Output the [x, y] coordinate of the center of the cell containing the given text.  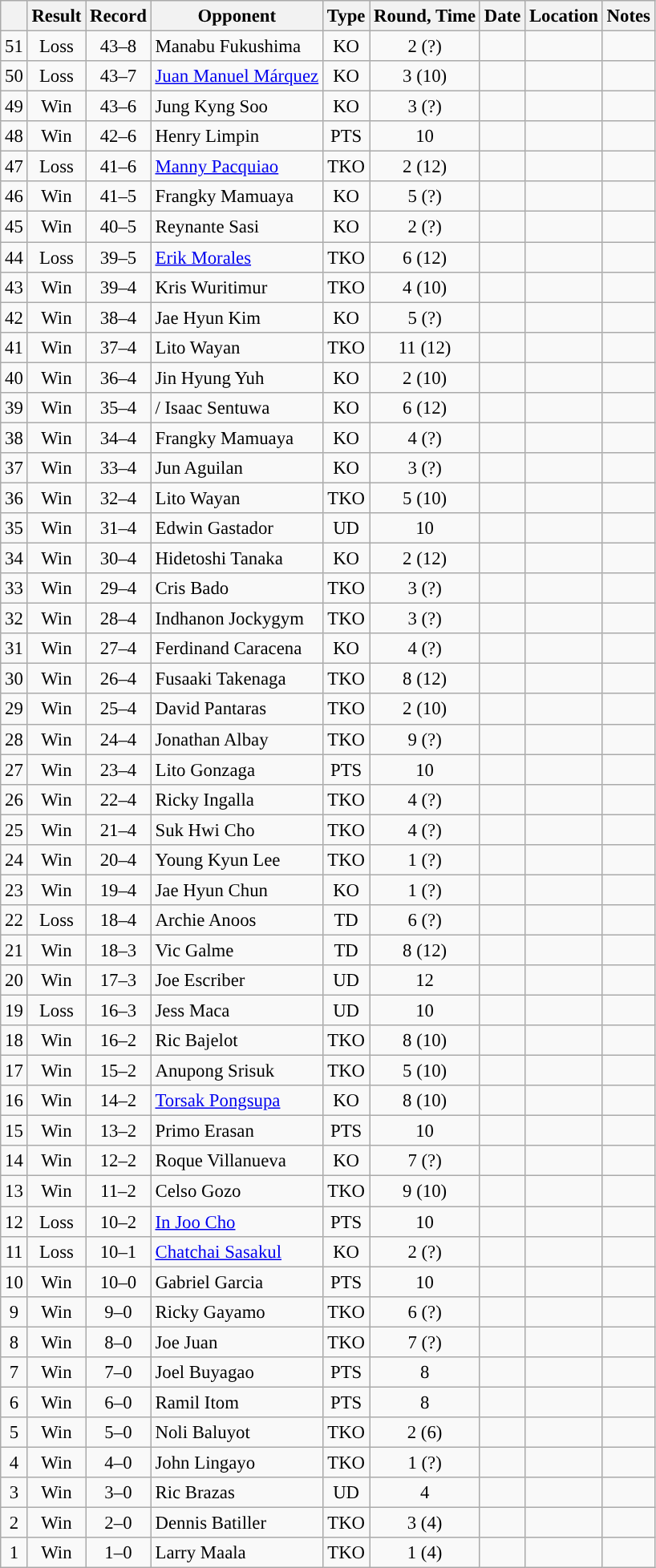
43–7 [119, 76]
42–6 [119, 136]
Erik Morales [237, 257]
20 [14, 980]
Joe Juan [237, 1342]
2 (6) [425, 1433]
28–4 [119, 619]
13–2 [119, 1131]
Fusaaki Takenaga [237, 679]
19–4 [119, 890]
3 (10) [425, 76]
35–4 [119, 408]
Jae Hyun Kim [237, 317]
2 [14, 1523]
Notes [629, 16]
51 [14, 46]
15 [14, 1131]
1 [14, 1553]
Suk Hwi Cho [237, 830]
39 [14, 408]
Lito Gonzaga [237, 770]
43–8 [119, 46]
Reynante Sasi [237, 227]
41 [14, 347]
38–4 [119, 317]
Primo Erasan [237, 1131]
27 [14, 770]
Ric Brazas [237, 1493]
20–4 [119, 860]
22 [14, 920]
16–3 [119, 1011]
Jae Hyun Chun [237, 890]
7–0 [119, 1372]
Manabu Fukushima [237, 46]
Ricky Gayamo [237, 1311]
David Pantaras [237, 709]
Joel Buyagao [237, 1372]
36–4 [119, 378]
21 [14, 950]
15–2 [119, 1071]
17 [14, 1071]
9 (10) [425, 1191]
27–4 [119, 649]
Dennis Batiller [237, 1523]
Young Kyun Lee [237, 860]
38 [14, 438]
John Lingayo [237, 1462]
36 [14, 498]
32 [14, 619]
Vic Galme [237, 950]
3–0 [119, 1493]
11 [14, 1251]
10–0 [119, 1282]
Torsak Pongsupa [237, 1101]
Gabriel Garcia [237, 1282]
48 [14, 136]
6–0 [119, 1402]
24 [14, 860]
25–4 [119, 709]
14–2 [119, 1101]
29–4 [119, 588]
25 [14, 830]
Manny Pacquiao [237, 167]
Roque Villanueva [237, 1162]
8–0 [119, 1342]
3 (4) [425, 1523]
Jonathan Albay [237, 739]
37–4 [119, 347]
Round, Time [425, 16]
Location [565, 16]
Chatchai Sasakul [237, 1251]
34 [14, 559]
Ramil Itom [237, 1402]
Ric Bajelot [237, 1041]
41–6 [119, 167]
28 [14, 739]
Larry Maala [237, 1553]
37 [14, 468]
Record [119, 16]
30–4 [119, 559]
Opponent [237, 16]
23–4 [119, 770]
5 [14, 1433]
9 [14, 1311]
16 [14, 1101]
Cris Bado [237, 588]
45 [14, 227]
Ricky Ingalla [237, 799]
19 [14, 1011]
Noli Baluyot [237, 1433]
43–6 [119, 107]
29 [14, 709]
18–3 [119, 950]
46 [14, 196]
31–4 [119, 528]
5–0 [119, 1433]
1–0 [119, 1553]
47 [14, 167]
4–0 [119, 1462]
16–2 [119, 1041]
Ferdinand Caracena [237, 649]
10–2 [119, 1222]
Result [56, 16]
39–4 [119, 287]
13 [14, 1191]
Indhanon Jockygym [237, 619]
31 [14, 649]
10–1 [119, 1251]
12–2 [119, 1162]
26 [14, 799]
Jess Maca [237, 1011]
17–3 [119, 980]
30 [14, 679]
Celso Gozo [237, 1191]
11 (12) [425, 347]
24–4 [119, 739]
Henry Limpin [237, 136]
Hidetoshi Tanaka [237, 559]
40–5 [119, 227]
3 [14, 1493]
9–0 [119, 1311]
44 [14, 257]
Jung Kyng Soo [237, 107]
23 [14, 890]
43 [14, 287]
22–4 [119, 799]
Archie Anoos [237, 920]
33–4 [119, 468]
/ Isaac Sentuwa [237, 408]
39–5 [119, 257]
Edwin Gastador [237, 528]
41–5 [119, 196]
2–0 [119, 1523]
11–2 [119, 1191]
9 (?) [425, 739]
26–4 [119, 679]
18 [14, 1041]
40 [14, 378]
50 [14, 76]
Type [346, 16]
42 [14, 317]
4 (10) [425, 287]
7 [14, 1372]
33 [14, 588]
In Joo Cho [237, 1222]
21–4 [119, 830]
6 [14, 1402]
34–4 [119, 438]
Date [502, 16]
1 (4) [425, 1553]
35 [14, 528]
14 [14, 1162]
Jin Hyung Yuh [237, 378]
Anupong Srisuk [237, 1071]
49 [14, 107]
32–4 [119, 498]
Jun Aguilan [237, 468]
Juan Manuel Márquez [237, 76]
Joe Escriber [237, 980]
Kris Wuritimur [237, 287]
18–4 [119, 920]
